Return [x, y] of the center of cell containing provided text 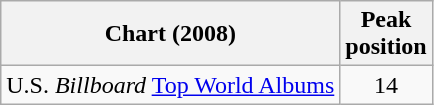
Chart (2008) [170, 34]
Peakposition [386, 34]
14 [386, 85]
U.S. Billboard Top World Albums [170, 85]
